Provide the (x, y) coordinate of the cell's center where the given text is located.  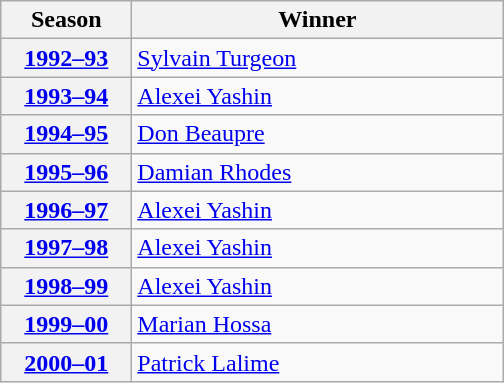
1997–98 (66, 248)
1995–96 (66, 172)
Season (66, 20)
1996–97 (66, 210)
1998–99 (66, 286)
Don Beaupre (318, 134)
Winner (318, 20)
1993–94 (66, 96)
Marian Hossa (318, 324)
2000–01 (66, 362)
Sylvain Turgeon (318, 58)
1999–00 (66, 324)
Damian Rhodes (318, 172)
1992–93 (66, 58)
1994–95 (66, 134)
Patrick Lalime (318, 362)
